Provide the [X, Y] coordinate of the cell's center where the given text is located.  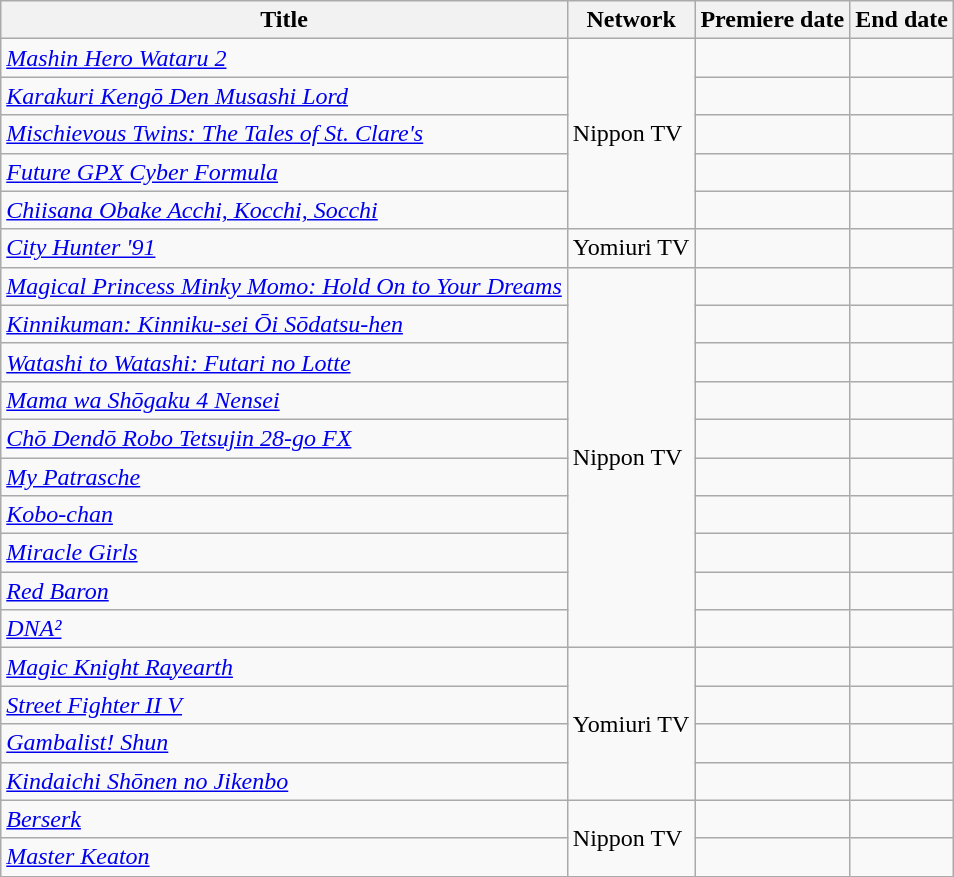
Berserk [284, 819]
My Patrasche [284, 477]
Street Fighter II V [284, 705]
Kobo-chan [284, 515]
Red Baron [284, 591]
Title [284, 20]
City Hunter '91 [284, 248]
Karakuri Kengō Den Musashi Lord [284, 96]
Magic Knight Rayearth [284, 667]
Mama wa Shōgaku 4 Nensei [284, 400]
Future GPX Cyber Formula [284, 172]
Master Keaton [284, 857]
End date [902, 20]
Kindaichi Shōnen no Jikenbo [284, 781]
Gambalist! Shun [284, 743]
Magical Princess Minky Momo: Hold On to Your Dreams [284, 286]
Kinnikuman: Kinniku-sei Ōi Sōdatsu-hen [284, 324]
Watashi to Watashi: Futari no Lotte [284, 362]
Chō Dendō Robo Tetsujin 28-go FX [284, 438]
Miracle Girls [284, 553]
Premiere date [772, 20]
Mischievous Twins: The Tales of St. Clare's [284, 134]
DNA² [284, 629]
Network [631, 20]
Chiisana Obake Acchi, Kocchi, Socchi [284, 210]
Mashin Hero Wataru 2 [284, 58]
